Detect which cell encompasses the target text, then output its [x, y] center coordinate. 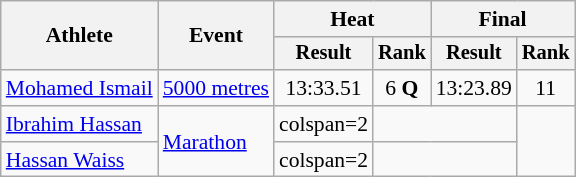
Athlete [80, 36]
6 Q [402, 88]
11 [546, 88]
Ibrahim Hassan [80, 124]
13:23.89 [474, 88]
Heat [352, 19]
Marathon [216, 142]
colspan=2 [324, 124]
13:33.51 [324, 88]
Event [216, 36]
5000 metres [216, 88]
Mohamed Ismail [80, 88]
Final [503, 19]
